Scan for the cell matching the given text and deliver its (x, y) coordinate at center. 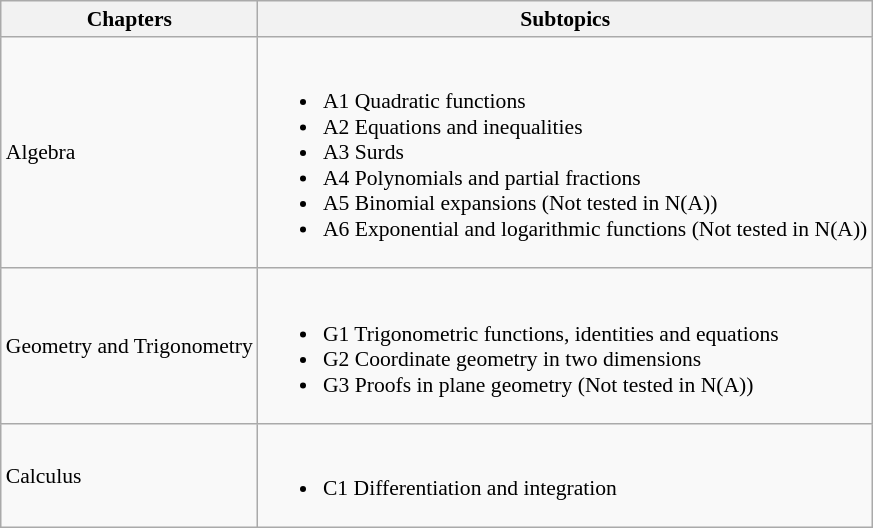
G1 Trigonometric functions, identities and equationsG2 Coordinate geometry in two dimensionsG3 Proofs in plane geometry (Not tested in N(A)) (565, 346)
Algebra (130, 153)
Subtopics (565, 19)
C1 Differentiation and integration (565, 476)
Calculus (130, 476)
Geometry and Trigonometry (130, 346)
Chapters (130, 19)
